Determine the [X, Y] coordinate at the center of the cell enclosing the given text.  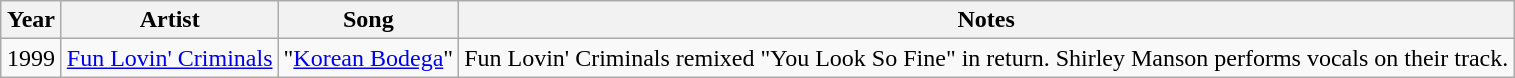
"Korean Bodega" [368, 58]
Fun Lovin' Criminals remixed "You Look So Fine" in return. Shirley Manson performs vocals on their track. [986, 58]
Year [32, 20]
Fun Lovin' Criminals [170, 58]
Song [368, 20]
Notes [986, 20]
1999 [32, 58]
Artist [170, 20]
